Identify which cell holds the provided text, then report its [x, y] central coordinate. 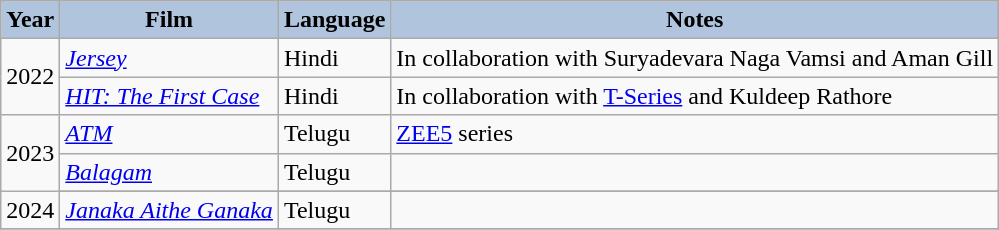
Janaka Aithe Ganaka [170, 210]
In collaboration with Suryadevara Naga Vamsi and Aman Gill [695, 58]
Notes [695, 20]
In collaboration with T-Series and Kuldeep Rathore [695, 96]
Year [30, 20]
Language [334, 20]
2022 [30, 77]
Balagam [170, 172]
2024 [30, 210]
ATM [170, 134]
2023 [30, 153]
ZEE5 series [695, 134]
HIT: The First Case [170, 96]
Jersey [170, 58]
Film [170, 20]
